Return the [X, Y] coordinate for the center point of the cell that contains the specified text.  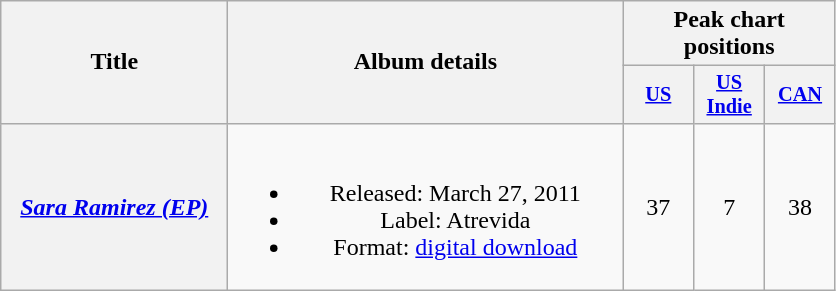
38 [800, 206]
CAN [800, 95]
USIndie [730, 95]
US [658, 95]
Album details [426, 62]
Peak chart positions [730, 34]
Sara Ramirez (EP) [114, 206]
Title [114, 62]
Released: March 27, 2011Label: AtrevidaFormat: digital download [426, 206]
37 [658, 206]
7 [730, 206]
